Identify which cell holds the provided text, then report its [X, Y] central coordinate. 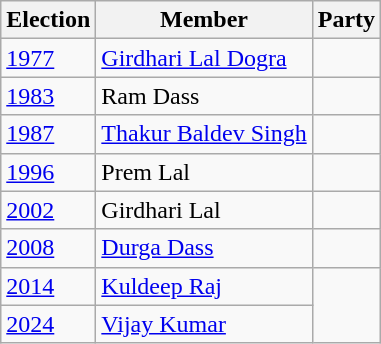
2008 [48, 248]
1987 [48, 134]
Thakur Baldev Singh [204, 134]
1983 [48, 96]
Ram Dass [204, 96]
Prem Lal [204, 172]
1996 [48, 172]
2002 [48, 210]
Member [204, 20]
Election [48, 20]
2024 [48, 324]
Party [346, 20]
Girdhari Lal Dogra [204, 58]
Vijay Kumar [204, 324]
Girdhari Lal [204, 210]
Kuldeep Raj [204, 286]
Durga Dass [204, 248]
1977 [48, 58]
2014 [48, 286]
